Return (x, y) of the center of cell containing provided text 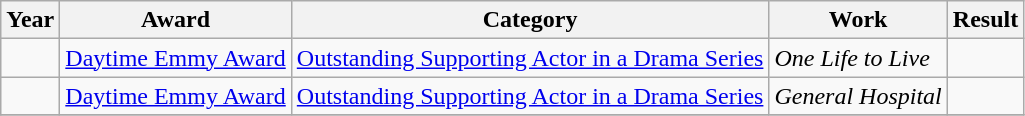
Category (530, 20)
Year (30, 20)
Work (858, 20)
Result (985, 20)
One Life to Live (858, 58)
Award (176, 20)
General Hospital (858, 96)
